Search for the cell housing the specified text and yield its [X, Y] center coordinate. 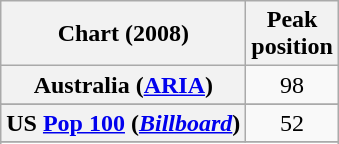
Peakposition [292, 34]
Chart (2008) [124, 34]
52 [292, 123]
US Pop 100 (Billboard) [124, 123]
98 [292, 85]
Australia (ARIA) [124, 85]
